Return the (x, y) coordinate for the center point of the cell that contains the specified text.  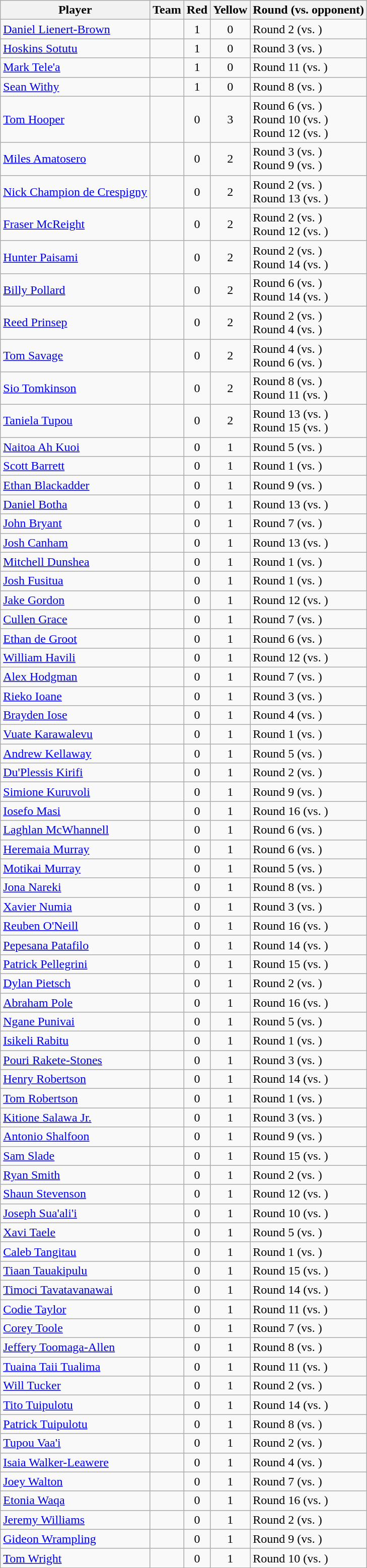
Jona Nareki (76, 887)
Timoci Tavatavanawai (76, 1290)
Xavier Numia (76, 907)
Tupou Vaa'i (76, 1443)
Du'Plessis Kirifi (76, 773)
Henry Robertson (76, 1079)
Sean Withy (76, 87)
Round (vs. opponent) (309, 10)
Scott Barrett (76, 466)
Jeremy Williams (76, 1520)
Round 4 (vs. ) Round 6 (vs. ) (309, 355)
Codie Taylor (76, 1309)
Tiaan Tauakipulu (76, 1271)
Round 3 (vs. ) Round 9 (vs. ) (309, 159)
William Havili (76, 657)
Tom Robertson (76, 1098)
Naitoa Ah Kuoi (76, 447)
Team (167, 10)
Daniel Botha (76, 504)
Round 2 (vs. ) Round 14 (vs. ) (309, 257)
Abraham Pole (76, 1002)
Mark Tele'a (76, 67)
Reuben O'Neill (76, 926)
Caleb Tangitau (76, 1251)
Andrew Kellaway (76, 754)
Vuate Karawalevu (76, 734)
Gideon Wrampling (76, 1539)
Jake Gordon (76, 600)
Alex Hodgman (76, 677)
Will Tucker (76, 1386)
Yellow (231, 10)
Patrick Pellegrini (76, 964)
Isaia Walker-Leawere (76, 1462)
Mitchell Dunshea (76, 562)
Josh Fusitua (76, 581)
Fraser McReight (76, 225)
3 (231, 119)
Hunter Paisami (76, 257)
Round 6 (vs. ) Round 10 (vs. ) Round 12 (vs. ) (309, 119)
Taniela Tupou (76, 421)
Dylan Pietsch (76, 983)
Etonia Waqa (76, 1501)
Tom Hooper (76, 119)
Simione Kuruvoli (76, 792)
Cullen Grace (76, 619)
Shaun Stevenson (76, 1194)
Joseph Sua'ali'i (76, 1213)
Jeffery Toomaga-Allen (76, 1348)
Heremaia Murray (76, 849)
Round 6 (vs. ) Round 14 (vs. ) (309, 290)
Hoskins Sotutu (76, 48)
Billy Pollard (76, 290)
Ryan Smith (76, 1175)
Round 2 (vs. ) Round 4 (vs. ) (309, 322)
Player (76, 10)
Corey Toole (76, 1328)
Motikai Murray (76, 868)
Red (197, 10)
Sio Tomkinson (76, 389)
Iosefo Masi (76, 811)
Josh Canham (76, 543)
Isikeli Rabitu (76, 1041)
Antonio Shalfoon (76, 1137)
Pepesana Patafilo (76, 945)
Xavi Taele (76, 1232)
Tito Tuipulotu (76, 1405)
Round 2 (vs. ) Round 12 (vs. ) (309, 225)
Round 13 (vs. ) Round 15 (vs. ) (309, 421)
Ethan Blackadder (76, 485)
Nick Champion de Crespigny (76, 191)
John Bryant (76, 524)
Tom Wright (76, 1558)
Miles Amatosero (76, 159)
Tom Savage (76, 355)
Ethan de Groot (76, 638)
Ngane Punivai (76, 1022)
Patrick Tuipulotu (76, 1424)
Pouri Rakete-Stones (76, 1060)
Brayden Iose (76, 715)
Joey Walton (76, 1481)
Reed Prinsep (76, 322)
Tuaina Taii Tualima (76, 1367)
Round 8 (vs. ) Round 11 (vs. ) (309, 389)
Daniel Lienert-Brown (76, 29)
Laghlan McWhannell (76, 830)
Kitione Salawa Jr. (76, 1117)
Sam Slade (76, 1156)
Rieko Ioane (76, 696)
Round 2 (vs. ) Round 13 (vs. ) (309, 191)
